Output the [x, y] coordinate of the center of the cell containing the given text.  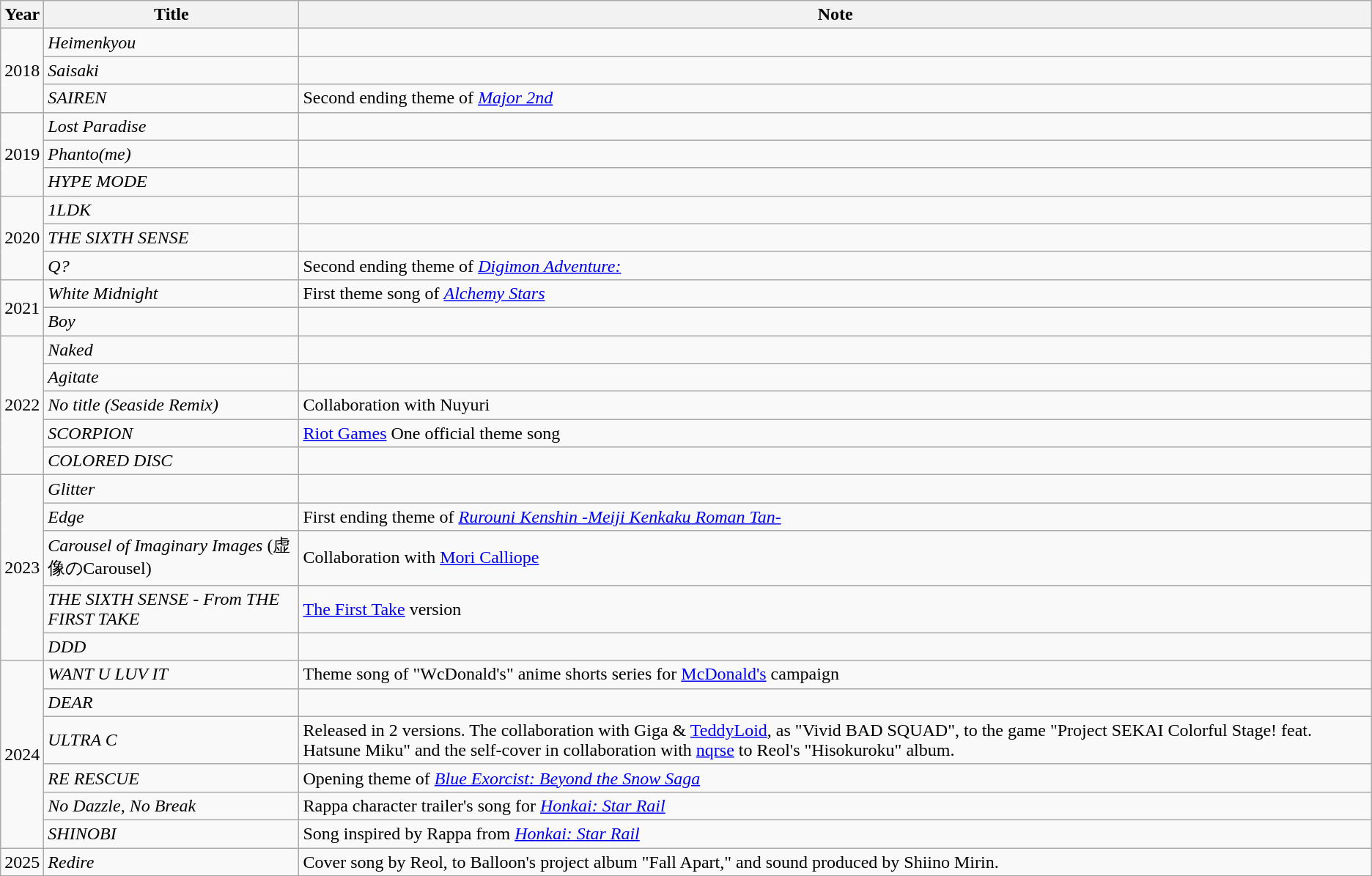
THE SIXTH SENSE [171, 238]
2023 [22, 567]
DEAR [171, 702]
Heimenkyou [171, 43]
Lost Paradise [171, 126]
Second ending theme of Major 2nd [836, 98]
Note [836, 15]
Q? [171, 265]
RE RESCUE [171, 778]
Cover song by Reol, to Balloon's project album "Fall Apart," and sound produced by Shiino Mirin. [836, 861]
THE SIXTH SENSE - From THE FIRST TAKE [171, 608]
2024 [22, 754]
No title (Seaside Remix) [171, 405]
Boy [171, 321]
No Dazzle, No Break [171, 806]
SHINOBI [171, 833]
ULTRA C [171, 740]
Edge [171, 517]
Glitter [171, 489]
Saisaki [171, 70]
Theme song of "WcDonald's" anime shorts series for McDonald's campaign [836, 674]
Collaboration with Nuyuri [836, 405]
Song inspired by Rappa from Honkai: Star Rail [836, 833]
1LDK [171, 210]
Carousel of Imaginary Images (虚像のCarousel) [171, 558]
2022 [22, 405]
DDD [171, 647]
COLORED DISC [171, 461]
2018 [22, 70]
Agitate [171, 378]
Naked [171, 350]
2019 [22, 154]
SCORPION [171, 433]
First ending theme of Rurouni Kenshin -Meiji Kenkaku Roman Tan- [836, 517]
Phanto(me) [171, 154]
Opening theme of Blue Exorcist: Beyond the Snow Saga [836, 778]
WANT U LUV IT [171, 674]
Second ending theme of Digimon Adventure: [836, 265]
2020 [22, 238]
Year [22, 15]
White Midnight [171, 293]
2025 [22, 861]
Riot Games One official theme song [836, 433]
2021 [22, 307]
The First Take version [836, 608]
Redire [171, 861]
SAIREN [171, 98]
Collaboration with Mori Calliope [836, 558]
HYPE MODE [171, 182]
Rappa character trailer's song for Honkai: Star Rail [836, 806]
First theme song of Alchemy Stars [836, 293]
Title [171, 15]
